Locate the cell with the specified text and output its [X, Y] center coordinate. 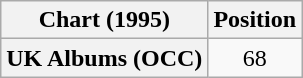
Chart (1995) [104, 20]
Position [255, 20]
UK Albums (OCC) [104, 58]
68 [255, 58]
